Output the (x, y) coordinate of the center of the cell containing the given text.  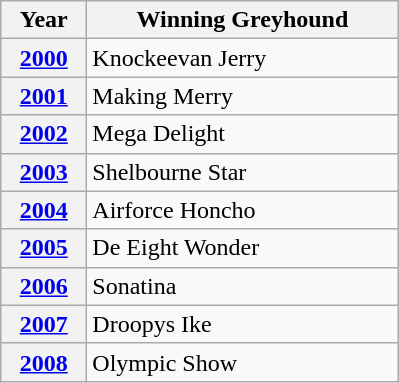
Sonatina (242, 286)
Shelbourne Star (242, 172)
2005 (44, 248)
2007 (44, 324)
2004 (44, 210)
2000 (44, 58)
2003 (44, 172)
Knockeevan Jerry (242, 58)
2002 (44, 134)
Winning Greyhound (242, 20)
Mega Delight (242, 134)
2006 (44, 286)
Airforce Honcho (242, 210)
2008 (44, 362)
Droopys Ike (242, 324)
Year (44, 20)
Olympic Show (242, 362)
Making Merry (242, 96)
De Eight Wonder (242, 248)
2001 (44, 96)
